Determine the [x, y] coordinate at the center of the cell enclosing the given text.  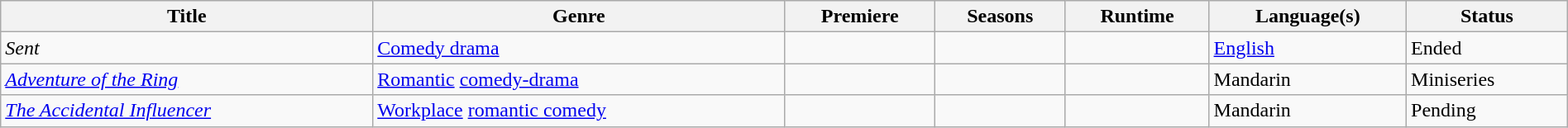
Runtime [1137, 17]
Miniseries [1487, 79]
Status [1487, 17]
English [1308, 48]
Pending [1487, 111]
Ended [1487, 48]
Title [187, 17]
Workplace romantic comedy [579, 111]
Romantic comedy-drama [579, 79]
Sent [187, 48]
Genre [579, 17]
Adventure of the Ring [187, 79]
Seasons [1000, 17]
Language(s) [1308, 17]
Premiere [860, 17]
Comedy drama [579, 48]
The Accidental Influencer [187, 111]
